Determine the [x, y] coordinate at the center of the cell enclosing the given text.  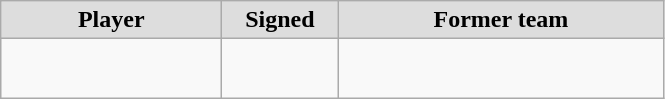
Former team [501, 20]
Signed [280, 20]
Player [112, 20]
